Pinpoint the cell where the given text exists, returning its (x, y) midpoint coordinate. 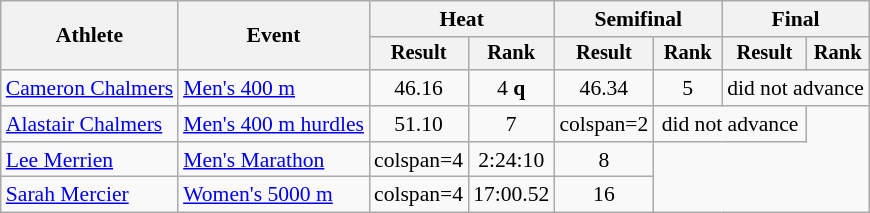
Cameron Chalmers (90, 88)
Sarah Mercier (90, 195)
2:24:10 (511, 160)
17:00.52 (511, 195)
8 (604, 160)
Event (274, 36)
16 (604, 195)
5 (688, 88)
Heat (462, 19)
Final (796, 19)
Men's Marathon (274, 160)
Lee Merrien (90, 160)
7 (511, 124)
51.10 (418, 124)
46.16 (418, 88)
Men's 400 m hurdles (274, 124)
Men's 400 m (274, 88)
Alastair Chalmers (90, 124)
colspan=2 (604, 124)
4 q (511, 88)
Athlete (90, 36)
46.34 (604, 88)
Semifinal (638, 19)
Women's 5000 m (274, 195)
